Capture the cell that displays the provided text and extract its (x, y) central coordinate. 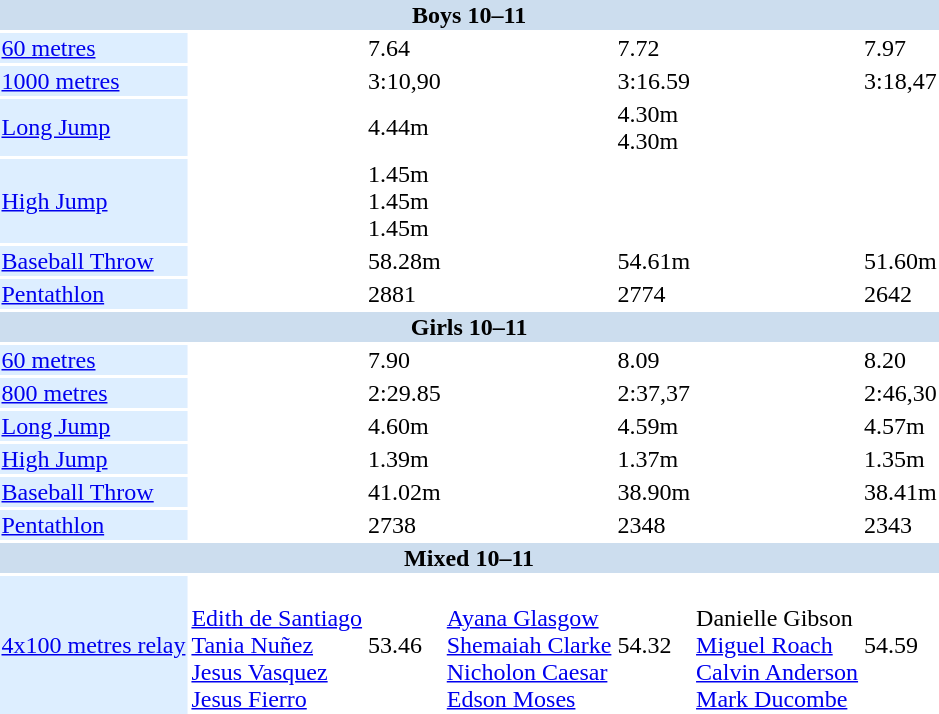
Ayana Glasgow Shemaiah Clarke Nicholon Caesar Edson Moses (529, 645)
4.44m (405, 128)
41.02m (405, 492)
3:16.59 (654, 81)
54.61m (654, 261)
2:37,37 (654, 393)
Boys 10–11 (469, 15)
7.72 (654, 48)
7.90 (405, 360)
1.37m (654, 459)
54.32 (654, 645)
53.46 (405, 645)
8.20 (901, 360)
4.60m (405, 426)
3:18,47 (901, 81)
7.97 (901, 48)
4.30m 4.30m (654, 128)
2348 (654, 525)
2738 (405, 525)
58.28m (405, 261)
1000 metres (94, 81)
7.64 (405, 48)
3:10,90 (405, 81)
Danielle Gibson Miguel Roach Calvin Anderson Mark Ducombe (778, 645)
Girls 10–11 (469, 327)
8.09 (654, 360)
1.39m (405, 459)
1.35m (901, 459)
54.59 (901, 645)
800 metres (94, 393)
4.57m (901, 426)
2343 (901, 525)
2:46,30 (901, 393)
4.59m (654, 426)
38.41m (901, 492)
2881 (405, 294)
2774 (654, 294)
4x100 metres relay (94, 645)
38.90m (654, 492)
Mixed 10–11 (469, 558)
2:29.85 (405, 393)
51.60m (901, 261)
1.45m 1.45m 1.45m (405, 201)
Edith de Santiago Tania Nuñez Jesus Vasquez Jesus Fierro (277, 645)
2642 (901, 294)
